Detect which cell encompasses the target text, then output its [X, Y] center coordinate. 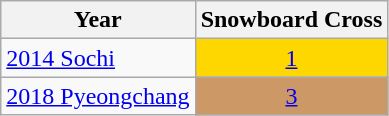
3 [292, 96]
Year [98, 20]
Snowboard Cross [292, 20]
2014 Sochi [98, 58]
1 [292, 58]
2018 Pyeongchang [98, 96]
